Extract the (x, y) coordinate from the center of the cell holding the provided text.  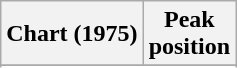
Chart (1975) (72, 34)
Peakposition (189, 34)
